Find where the given text appears and provide that cell's center as (x, y) coordinate. 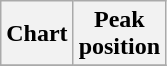
Chart (37, 34)
Peakposition (119, 34)
